Search for the cell housing the specified text and yield its (x, y) center coordinate. 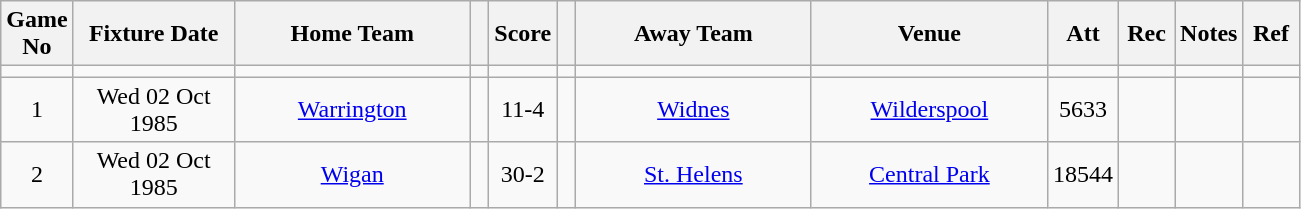
Venue (929, 34)
Home Team (352, 34)
Central Park (929, 174)
Widnes (693, 110)
Wilderspool (929, 110)
2 (37, 174)
Away Team (693, 34)
Warrington (352, 110)
Score (523, 34)
Rec (1147, 34)
1 (37, 110)
5633 (1082, 110)
Att (1082, 34)
Wigan (352, 174)
11-4 (523, 110)
St. Helens (693, 174)
Game No (37, 34)
30-2 (523, 174)
Fixture Date (154, 34)
Notes (1209, 34)
Ref (1271, 34)
18544 (1082, 174)
